Scan for the cell matching the given text and deliver its (x, y) coordinate at center. 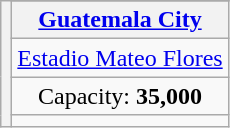
Guatemala City (120, 20)
Capacity: 35,000 (120, 96)
Estadio Mateo Flores (120, 58)
